Extract the [X, Y] coordinate from the center of the cell holding the provided text.  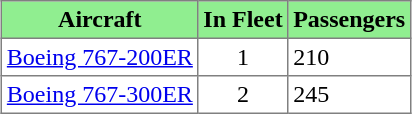
1 [243, 57]
Aircraft [100, 20]
210 [349, 57]
Boeing 767-300ER [100, 95]
Passengers [349, 20]
Boeing 767-200ER [100, 57]
2 [243, 95]
In Fleet [243, 20]
245 [349, 95]
